Detect which cell encompasses the target text, then output its (X, Y) center coordinate. 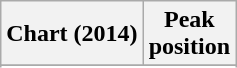
Peakposition (189, 34)
Chart (2014) (72, 34)
